Capture the cell that displays the provided text and extract its (x, y) central coordinate. 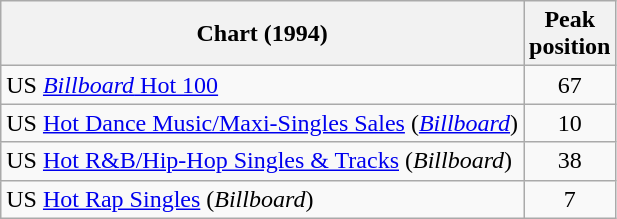
67 (570, 85)
10 (570, 123)
7 (570, 199)
US Billboard Hot 100 (262, 85)
US Hot R&B/Hip-Hop Singles & Tracks (Billboard) (262, 161)
38 (570, 161)
Peakposition (570, 34)
Chart (1994) (262, 34)
US Hot Rap Singles (Billboard) (262, 199)
US Hot Dance Music/Maxi-Singles Sales (Billboard) (262, 123)
